Return [x, y] of the center of cell containing provided text 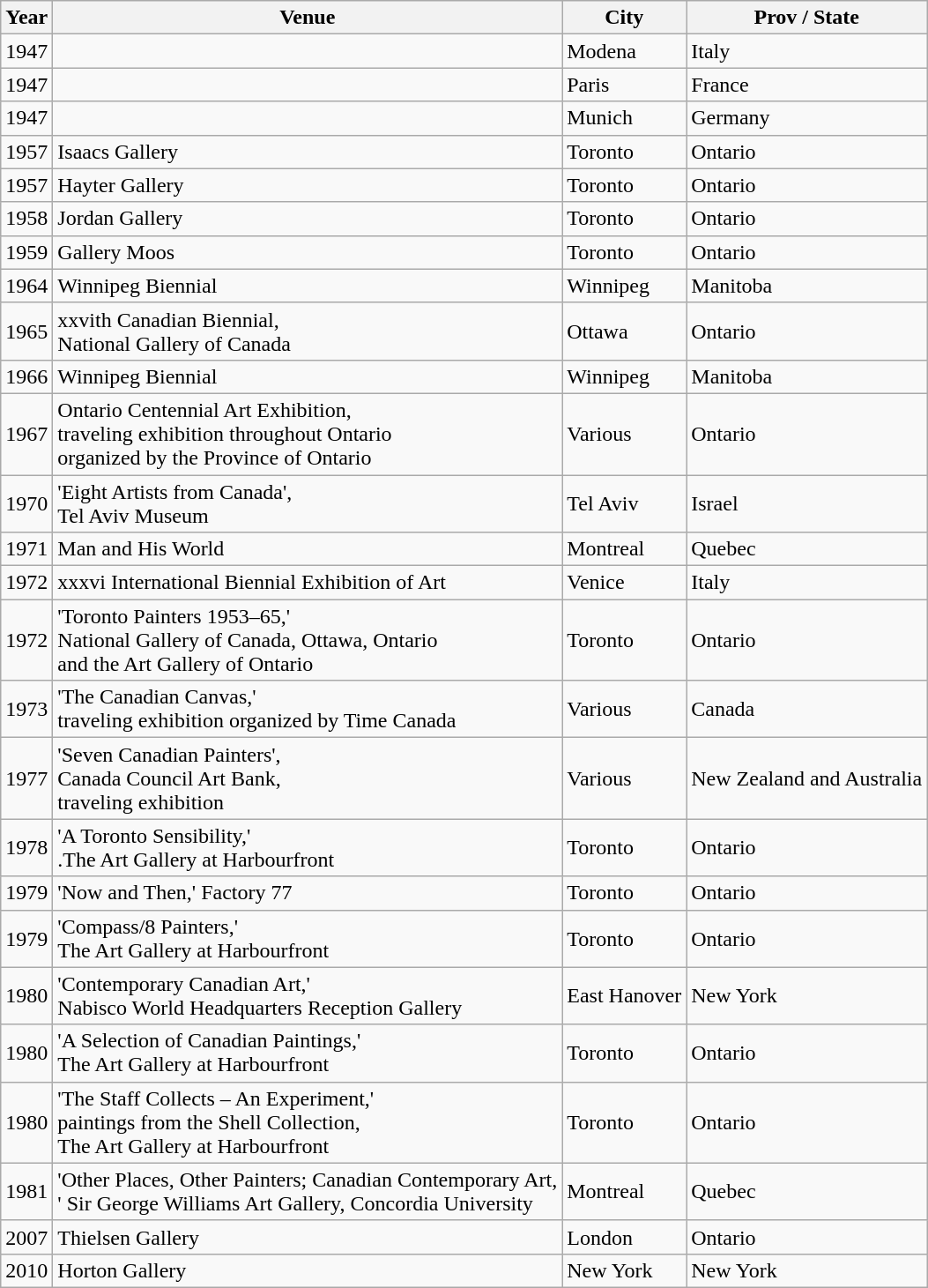
Germany [807, 118]
1958 [26, 219]
xxxvi International Biennial Exhibition of Art [308, 583]
Ontario Centennial Art Exhibition, traveling exhibition throughout Ontario organized by the Province of Ontario [308, 434]
Prov / State [807, 18]
'Now and Then,' Factory 77 [308, 893]
Munich [624, 118]
2007 [26, 1237]
1959 [26, 252]
'Eight Artists from Canada', Tel Aviv Museum [308, 503]
1971 [26, 549]
Isaacs Gallery [308, 152]
xxvith Canadian Biennial, National Gallery of Canada [308, 331]
1965 [26, 331]
Venue [308, 18]
'Other Places, Other Painters; Canadian Contemporary Art,' Sir George Williams Art Gallery, Concordia University [308, 1192]
1978 [26, 848]
'The Canadian Canvas,' traveling exhibition organized by Time Canada [308, 709]
Hayter Gallery [308, 185]
Israel [807, 503]
Man and His World [308, 549]
Horton Gallery [308, 1270]
Tel Aviv [624, 503]
1966 [26, 376]
'Compass/8 Painters,' The Art Gallery at Harbourfront [308, 938]
London [624, 1237]
'The Staff Collects – An Experiment,' paintings from the Shell Collection, The Art Gallery at Harbourfront [308, 1122]
Paris [624, 85]
Year [26, 18]
Canada [807, 709]
East Hanover [624, 996]
1967 [26, 434]
Venice [624, 583]
2010 [26, 1270]
'Toronto Painters 1953–65,' National Gallery of Canada, Ottawa, Ontario and the Art Gallery of Ontario [308, 640]
Jordan Gallery [308, 219]
France [807, 85]
'Contemporary Canadian Art,' Nabisco World Headquarters Reception Gallery [308, 996]
'Seven Canadian Painters',Canada Council Art Bank, traveling exhibition [308, 778]
Modena [624, 51]
'A Selection of Canadian Paintings,' The Art Gallery at Harbourfront [308, 1053]
1964 [26, 286]
1981 [26, 1192]
New Zealand and Australia [807, 778]
City [624, 18]
1970 [26, 503]
Gallery Moos [308, 252]
Thielsen Gallery [308, 1237]
1973 [26, 709]
'A Toronto Sensibility,' .The Art Gallery at Harbourfront [308, 848]
Ottawa [624, 331]
1977 [26, 778]
